Locate the cell with the specified text and output its [X, Y] center coordinate. 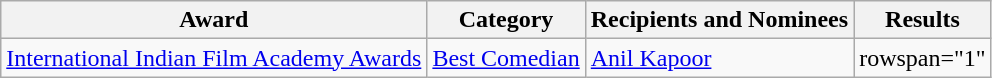
Anil Kapoor [719, 58]
Results [923, 20]
Award [214, 20]
rowspan="1" [923, 58]
International Indian Film Academy Awards [214, 58]
Category [506, 20]
Best Comedian [506, 58]
Recipients and Nominees [719, 20]
